Search for the cell housing the specified text and yield its [X, Y] center coordinate. 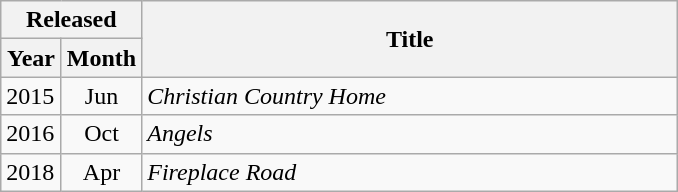
Jun [101, 96]
Oct [101, 134]
Title [410, 39]
Released [72, 20]
Angels [410, 134]
Christian Country Home [410, 96]
2015 [32, 96]
Fireplace Road [410, 172]
Year [32, 58]
Apr [101, 172]
2018 [32, 172]
Month [101, 58]
2016 [32, 134]
